Pinpoint the cell where the given text exists, returning its [X, Y] midpoint coordinate. 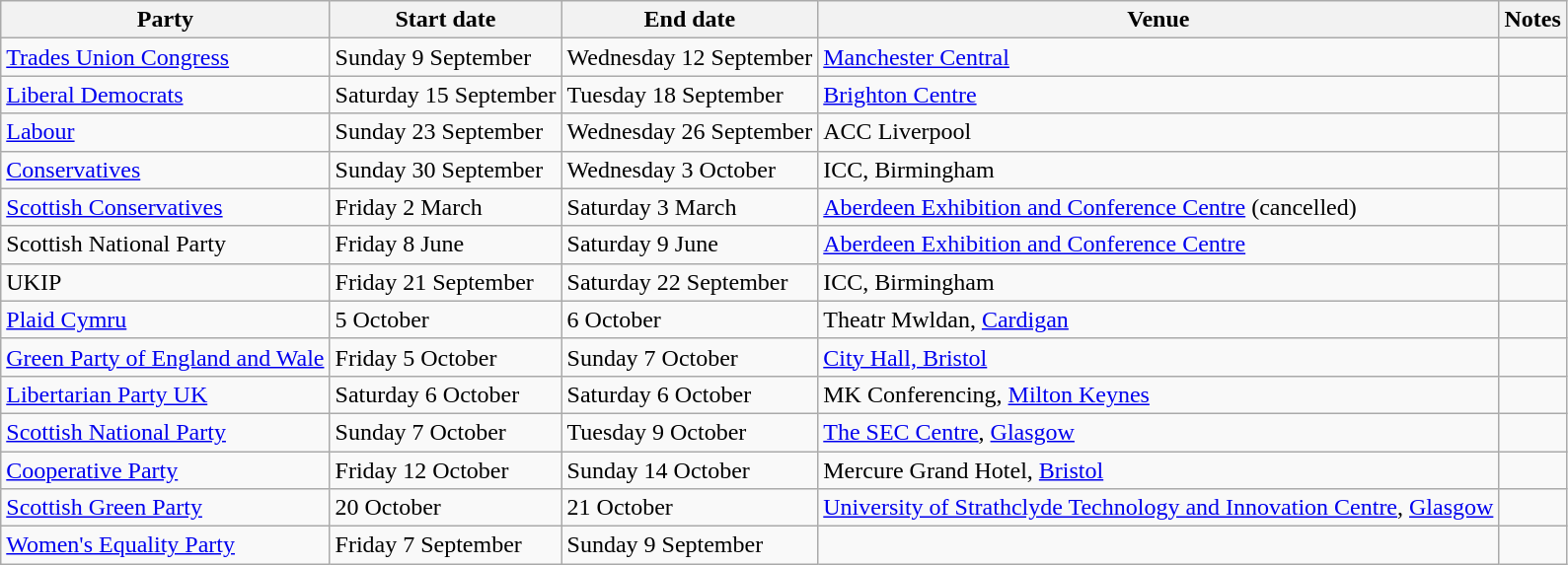
Women's Equality Party [166, 545]
Conservatives [166, 170]
Manchester Central [1158, 57]
MK Conferencing, Milton Keynes [1158, 394]
Friday 5 October [446, 357]
Aberdeen Exhibition and Conference Centre [1158, 245]
Scottish Green Party [166, 508]
Sunday 14 October [690, 470]
Cooperative Party [166, 470]
Friday 21 September [446, 282]
Trades Union Congress [166, 57]
City Hall, Bristol [1158, 357]
Sunday 23 September [446, 132]
6 October [690, 319]
Tuesday 18 September [690, 95]
UKIP [166, 282]
ACC Liverpool [1158, 132]
5 October [446, 319]
Green Party of England and Wale [166, 357]
Friday 2 March [446, 207]
21 October [690, 508]
University of Strathclyde Technology and Innovation Centre, Glasgow [1158, 508]
Notes [1532, 20]
Saturday 3 March [690, 207]
End date [690, 20]
Wednesday 26 September [690, 132]
Friday 12 October [446, 470]
Sunday 30 September [446, 170]
Saturday 15 September [446, 95]
Friday 8 June [446, 245]
Wednesday 3 October [690, 170]
Scottish Conservatives [166, 207]
Libertarian Party UK [166, 394]
Friday 7 September [446, 545]
Party [166, 20]
Saturday 22 September [690, 282]
Plaid Cymru [166, 319]
Theatr Mwldan, Cardigan [1158, 319]
Start date [446, 20]
Saturday 9 June [690, 245]
Wednesday 12 September [690, 57]
Tuesday 9 October [690, 432]
20 October [446, 508]
Mercure Grand Hotel, Bristol [1158, 470]
Aberdeen Exhibition and Conference Centre (cancelled) [1158, 207]
Brighton Centre [1158, 95]
Labour [166, 132]
The SEC Centre, Glasgow [1158, 432]
Liberal Democrats [166, 95]
Venue [1158, 20]
